Capture the cell that displays the provided text and extract its (x, y) central coordinate. 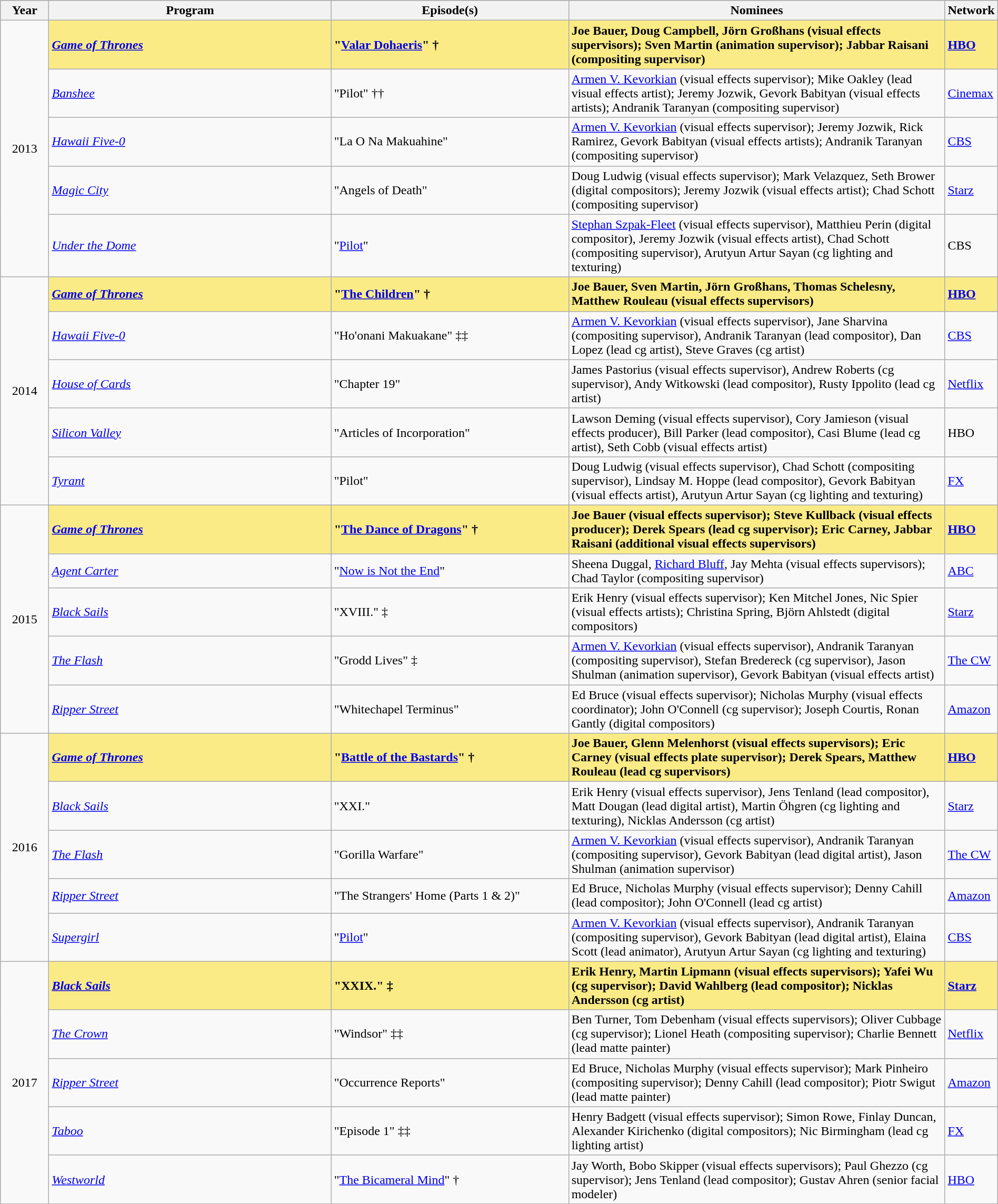
Supergirl (190, 937)
Erik Henry, Martin Lipmann (visual effects supervisors); Yafei Wu (cg supervisor); David Wahlberg (lead compositor); Nicklas Andersson (cg artist) (757, 986)
Westworld (190, 1179)
"XVIII." ‡ (450, 612)
Network (971, 11)
"La O Na Makuahine" (450, 142)
Tyrant (190, 481)
"Battle of the Bastards" † (450, 758)
Magic City (190, 190)
"The Dance of Dragons" † (450, 529)
Year (25, 11)
Erik Henry (visual effects supervisor); Ken Mitchel Jones, Nic Spier (visual effects artists); Christina Spring, Björn Ahlstedt (digital compositors) (757, 612)
2016 (25, 848)
2015 (25, 619)
"Pilot" †† (450, 93)
"Whitechapel Terminus" (450, 709)
Banshee (190, 93)
Nominees (757, 11)
"Grodd Lives" ‡ (450, 661)
2014 (25, 391)
2013 (25, 148)
"Episode 1" ‡‡ (450, 1131)
Sheena Duggal, Richard Bluff, Jay Mehta (visual effects supervisors); Chad Taylor (compositing supervisor) (757, 571)
ABC (971, 571)
"The Strangers' Home (Parts 1 & 2)" (450, 896)
James Pastorius (visual effects supervisor), Andrew Roberts (cg supervisor), Andy Witkowski (lead compositor), Rusty Ippolito (lead cg artist) (757, 384)
"XXIX." ‡ (450, 986)
Cinemax (971, 93)
Under the Dome (190, 245)
The Crown (190, 1034)
"XXI." (450, 806)
Episode(s) (450, 11)
Program (190, 11)
Ed Bruce, Nicholas Murphy (visual effects supervisor); Denny Cahill (lead compositor); John O'Connell (lead cg artist) (757, 896)
"The Children" † (450, 294)
"Angels of Death" (450, 190)
Silicon Valley (190, 432)
Taboo (190, 1131)
"Now is Not the End" (450, 571)
"Windsor" ‡‡ (450, 1034)
"Valar Dohaeris" † (450, 45)
House of Cards (190, 384)
"Chapter 19" (450, 384)
"Occurrence Reports" (450, 1082)
Joe Bauer, Doug Campbell, Jörn Großhans (visual effects supervisors); Sven Martin (animation supervisor); Jabbar Raisani (compositing supervisor) (757, 45)
"Gorilla Warfare" (450, 854)
2017 (25, 1082)
Joe Bauer, Sven Martin, Jörn Großhans, Thomas Schelesny, Matthew Rouleau (visual effects supervisors) (757, 294)
"Ho'onani Makuakane" ‡‡ (450, 335)
Agent Carter (190, 571)
"The Bicameral Mind" † (450, 1179)
"Articles of Incorporation" (450, 432)
